Capture the cell that displays the provided text and extract its [X, Y] central coordinate. 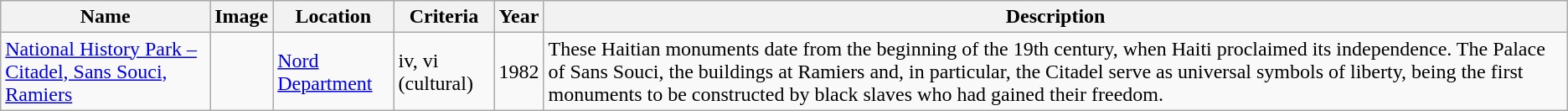
Location [333, 17]
National History Park – Citadel, Sans Souci, Ramiers [106, 71]
1982 [519, 71]
iv, vi (cultural) [444, 71]
Image [241, 17]
Criteria [444, 17]
Nord Department [333, 71]
Description [1055, 17]
Year [519, 17]
Name [106, 17]
